From the cell containing the given text, extract its center point as [X, Y] coordinate. 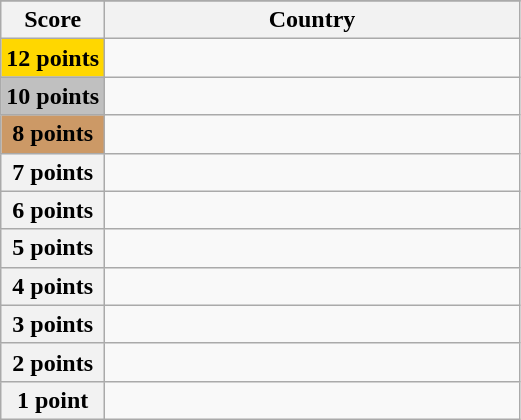
4 points [53, 286]
2 points [53, 362]
Country [312, 20]
6 points [53, 210]
7 points [53, 172]
10 points [53, 96]
1 point [53, 400]
5 points [53, 248]
Score [53, 20]
12 points [53, 58]
8 points [53, 134]
3 points [53, 324]
